Scan for the cell matching the given text and deliver its (x, y) coordinate at center. 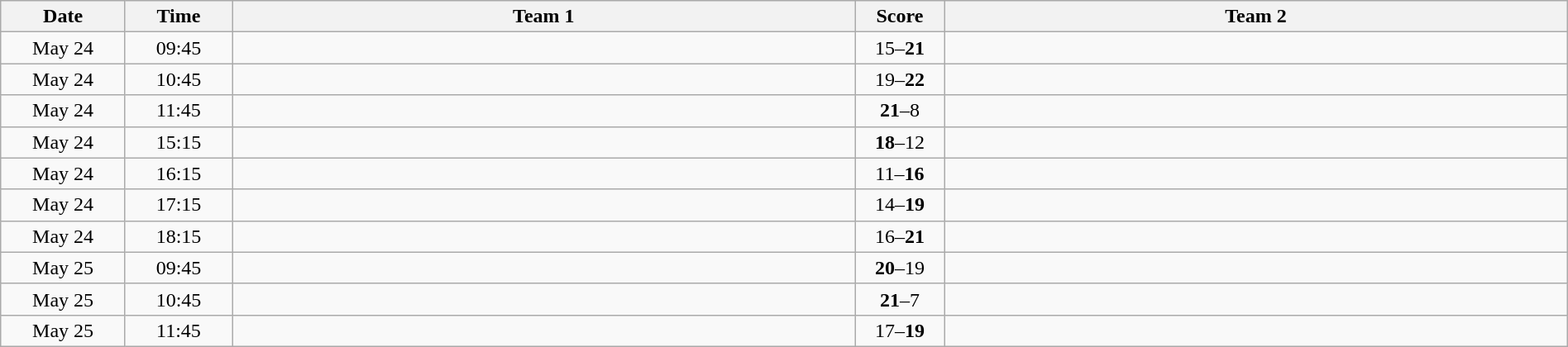
18–12 (900, 142)
21–7 (900, 299)
14–19 (900, 205)
11–16 (900, 173)
17:15 (179, 205)
16–21 (900, 236)
Team 1 (544, 17)
15:15 (179, 142)
Score (900, 17)
15–21 (900, 48)
17–19 (900, 330)
Date (63, 17)
19–22 (900, 79)
Time (179, 17)
21–8 (900, 111)
18:15 (179, 236)
16:15 (179, 173)
Team 2 (1256, 17)
20–19 (900, 268)
